Identify which cell holds the provided text, then report its (x, y) central coordinate. 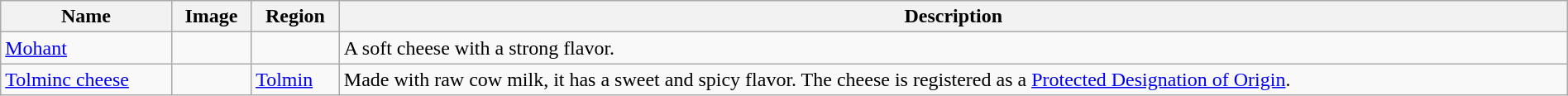
Made with raw cow milk, it has a sweet and spicy flavor. The cheese is registered as a Protected Designation of Origin. (953, 79)
Tolminc cheese (86, 79)
Image (211, 17)
Name (86, 17)
Region (296, 17)
A soft cheese with a strong flavor. (953, 48)
Description (953, 17)
Mohant (86, 48)
Tolmin (296, 79)
